Pinpoint the cell where the given text exists, returning its (x, y) midpoint coordinate. 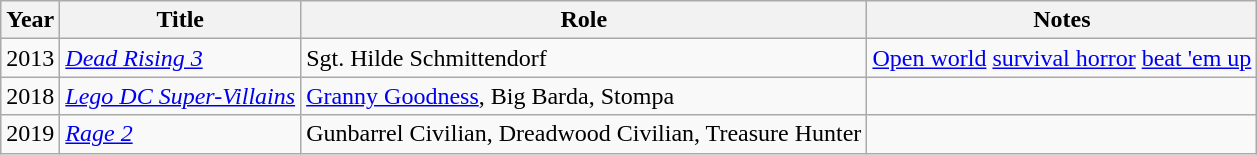
Open world survival horror beat 'em up (1062, 58)
Role (584, 20)
Dead Rising 3 (180, 58)
Lego DC Super-Villains (180, 96)
Year (30, 20)
2018 (30, 96)
Gunbarrel Civilian, Dreadwood Civilian, Treasure Hunter (584, 134)
Title (180, 20)
Granny Goodness, Big Barda, Stompa (584, 96)
Notes (1062, 20)
Sgt. Hilde Schmittendorf (584, 58)
Rage 2 (180, 134)
2013 (30, 58)
2019 (30, 134)
